From the cell containing the given text, extract its center point as (X, Y) coordinate. 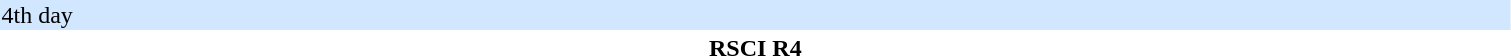
4th day (756, 15)
